Pinpoint the cell where the given text exists, returning its [x, y] midpoint coordinate. 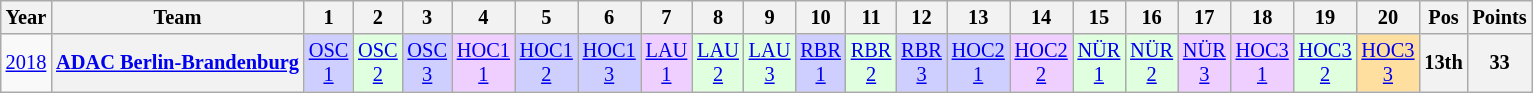
7 [667, 17]
HOC33 [1388, 63]
15 [1100, 17]
16 [1152, 17]
14 [1042, 17]
4 [484, 17]
33 [1500, 63]
18 [1262, 17]
13 [978, 17]
1 [328, 17]
HOC22 [1042, 63]
RBR2 [871, 63]
NÜR2 [1152, 63]
RBR3 [921, 63]
19 [1326, 17]
HOC12 [546, 63]
HOC13 [610, 63]
Team [178, 17]
LAU3 [770, 63]
Pos [1443, 17]
10 [820, 17]
11 [871, 17]
NÜR1 [1100, 63]
LAU2 [718, 63]
HOC11 [484, 63]
HOC32 [1326, 63]
LAU1 [667, 63]
ADAC Berlin-Brandenburg [178, 63]
HOC21 [978, 63]
6 [610, 17]
12 [921, 17]
13th [1443, 63]
HOC31 [1262, 63]
20 [1388, 17]
5 [546, 17]
OSC2 [378, 63]
2 [378, 17]
Year [26, 17]
2018 [26, 63]
OSC1 [328, 63]
Points [1500, 17]
9 [770, 17]
8 [718, 17]
17 [1204, 17]
OSC3 [428, 63]
NÜR3 [1204, 63]
RBR1 [820, 63]
3 [428, 17]
